For the text-containing cell, return its midpoint in (x, y) coordinate format. 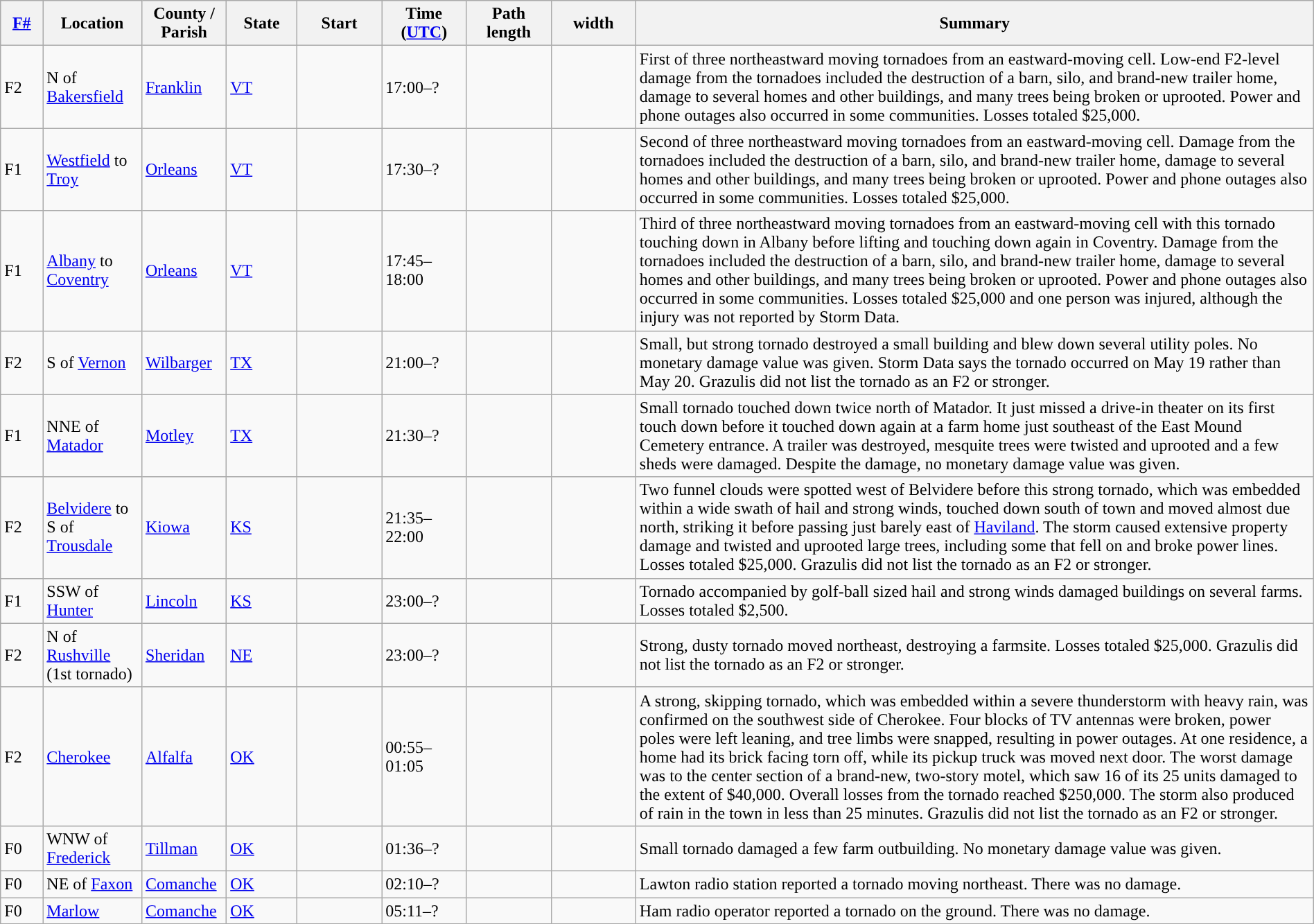
17:00–? (424, 87)
NNE of Matador (93, 435)
Lawton radio station reported a tornado moving northeast. There was no damage. (974, 884)
Tornado accompanied by golf-ball sized hail and strong winds damaged buildings on several farms. Losses totaled $2,500. (974, 600)
Tillman (184, 848)
Belvidere to S of Trousdale (93, 528)
S of Vernon (93, 363)
02:10–? (424, 884)
F# (22, 24)
Location (93, 24)
Alfalfa (184, 756)
21:30–? (424, 435)
21:00–? (424, 363)
Albany to Coventry (93, 270)
Sheridan (184, 655)
NE of Faxon (93, 884)
NE (262, 655)
01:36–? (424, 848)
N of Bakersfield (93, 87)
SSW of Hunter (93, 600)
17:45–18:00 (424, 270)
05:11–? (424, 910)
Ham radio operator reported a tornado on the ground. There was no damage. (974, 910)
Time (UTC) (424, 24)
Westfield to Troy (93, 169)
Wilbarger (184, 363)
Cherokee (93, 756)
Lincoln (184, 600)
Summary (974, 24)
Strong, dusty tornado moved northeast, destroying a farmsite. Losses totaled $25,000. Grazulis did not list the tornado as an F2 or stronger. (974, 655)
00:55–01:05 (424, 756)
WNW of Frederick (93, 848)
Franklin (184, 87)
State (262, 24)
21:35–22:00 (424, 528)
Motley (184, 435)
17:30–? (424, 169)
N of Rushville (1st tornado) (93, 655)
Start (340, 24)
width (593, 24)
County / Parish (184, 24)
Path length (509, 24)
Small tornado damaged a few farm outbuilding. No monetary damage value was given. (974, 848)
Kiowa (184, 528)
Marlow (93, 910)
